Pinpoint the cell where the given text exists, returning its (X, Y) midpoint coordinate. 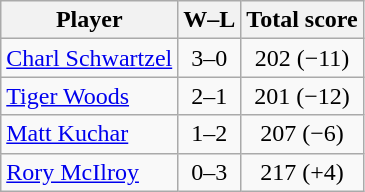
Total score (302, 20)
W–L (210, 20)
2–1 (210, 96)
3–0 (210, 58)
217 (+4) (302, 172)
Matt Kuchar (90, 134)
0–3 (210, 172)
1–2 (210, 134)
Charl Schwartzel (90, 58)
201 (−12) (302, 96)
207 (−6) (302, 134)
202 (−11) (302, 58)
Player (90, 20)
Tiger Woods (90, 96)
Rory McIlroy (90, 172)
